Pinpoint the cell where the given text exists, returning its [x, y] midpoint coordinate. 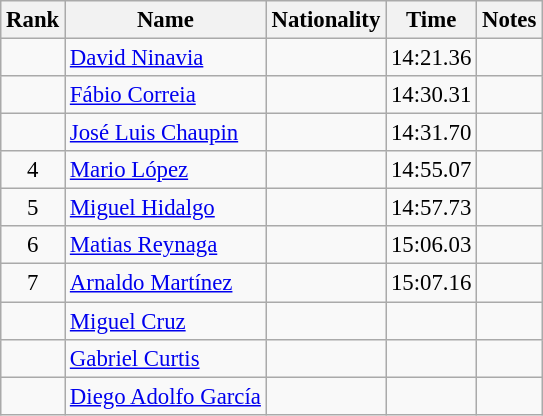
14:55.07 [432, 170]
Miguel Hidalgo [166, 208]
Name [166, 20]
José Luis Chaupin [166, 133]
Matias Reynaga [166, 245]
Mario López [166, 170]
Gabriel Curtis [166, 358]
14:30.31 [432, 95]
David Ninavia [166, 58]
6 [33, 245]
5 [33, 208]
14:31.70 [432, 133]
Time [432, 20]
Diego Adolfo García [166, 396]
Rank [33, 20]
Notes [510, 20]
Nationality [326, 20]
4 [33, 170]
14:57.73 [432, 208]
Fábio Correia [166, 95]
15:07.16 [432, 283]
Arnaldo Martínez [166, 283]
Miguel Cruz [166, 321]
7 [33, 283]
14:21.36 [432, 58]
15:06.03 [432, 245]
